Pinpoint the cell where the given text exists, returning its [x, y] midpoint coordinate. 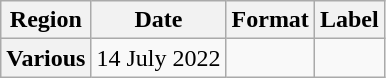
Format [270, 20]
14 July 2022 [158, 58]
Label [349, 20]
Date [158, 20]
Various [46, 58]
Region [46, 20]
